Return the (X, Y) coordinate for the center point of the cell that contains the specified text.  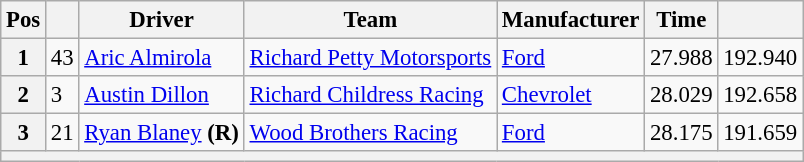
Pos (24, 20)
2 (24, 95)
Driver (162, 20)
28.029 (682, 95)
43 (62, 58)
28.175 (682, 133)
21 (62, 133)
Team (370, 20)
192.940 (760, 58)
Aric Almirola (162, 58)
Manufacturer (571, 20)
Ryan Blaney (R) (162, 133)
Richard Childress Racing (370, 95)
Austin Dillon (162, 95)
1 (24, 58)
Wood Brothers Racing (370, 133)
Chevrolet (571, 95)
191.659 (760, 133)
27.988 (682, 58)
192.658 (760, 95)
Time (682, 20)
Richard Petty Motorsports (370, 58)
